Extract the (X, Y) coordinate from the center of the cell holding the provided text.  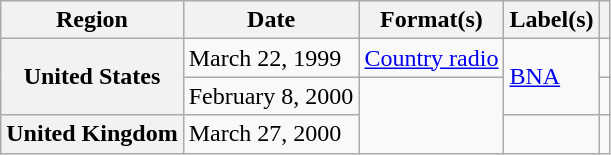
United States (92, 77)
February 8, 2000 (271, 96)
Region (92, 20)
Date (271, 20)
BNA (552, 77)
Format(s) (432, 20)
Country radio (432, 58)
March 27, 2000 (271, 134)
March 22, 1999 (271, 58)
United Kingdom (92, 134)
Label(s) (552, 20)
